Return the (x, y) coordinate for the center point of the cell that contains the specified text.  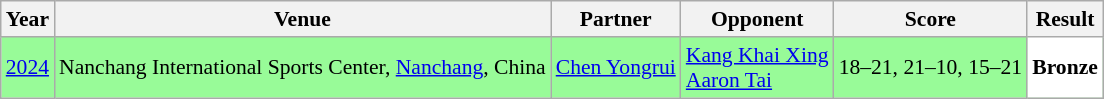
Partner (616, 19)
Venue (302, 19)
Kang Khai Xing Aaron Tai (758, 68)
Score (931, 19)
Year (28, 19)
18–21, 21–10, 15–21 (931, 68)
Result (1065, 19)
Bronze (1065, 68)
Nanchang International Sports Center, Nanchang, China (302, 68)
Opponent (758, 19)
Chen Yongrui (616, 68)
2024 (28, 68)
